Detect which cell encompasses the target text, then output its (X, Y) center coordinate. 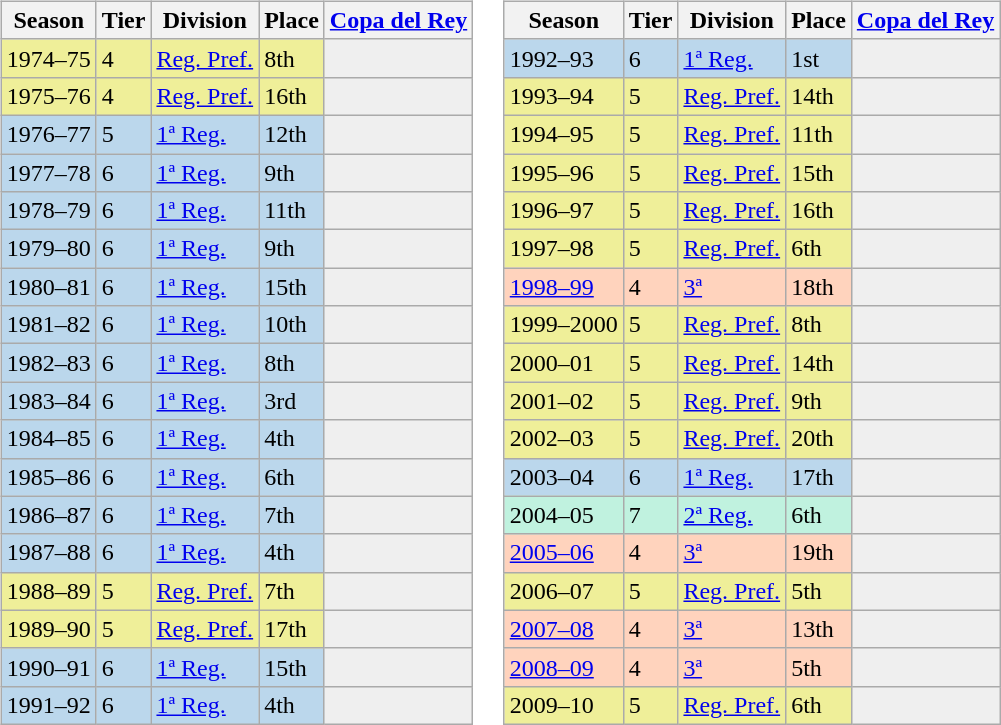
18th (819, 287)
3rd (292, 401)
1992–93 (564, 58)
1981–82 (48, 325)
2005–06 (564, 553)
20th (819, 439)
19th (819, 553)
1987–88 (48, 553)
1978–79 (48, 211)
10th (292, 325)
1998–99 (564, 287)
1986–87 (48, 515)
1997–98 (564, 249)
1975–76 (48, 96)
1999–2000 (564, 325)
1982–83 (48, 363)
2002–03 (564, 439)
2009–10 (564, 705)
1996–97 (564, 211)
1993–94 (564, 96)
2006–07 (564, 591)
2004–05 (564, 515)
2003–04 (564, 477)
1988–89 (48, 591)
1985–86 (48, 477)
1990–91 (48, 667)
1980–81 (48, 287)
12th (292, 134)
1974–75 (48, 58)
1989–90 (48, 629)
1983–84 (48, 401)
2ª Reg. (732, 515)
13th (819, 629)
7 (650, 515)
1st (819, 58)
2007–08 (564, 629)
2000–01 (564, 363)
2001–02 (564, 401)
1995–96 (564, 173)
2008–09 (564, 667)
1984–85 (48, 439)
1979–80 (48, 249)
1976–77 (48, 134)
1977–78 (48, 173)
1991–92 (48, 705)
1994–95 (564, 134)
